From the cell containing the given text, extract its center point as (x, y) coordinate. 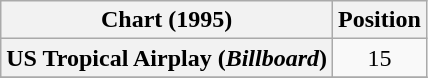
Chart (1995) (167, 20)
US Tropical Airplay (Billboard) (167, 58)
15 (380, 58)
Position (380, 20)
